Output the (x, y) coordinate of the center of the cell containing the given text.  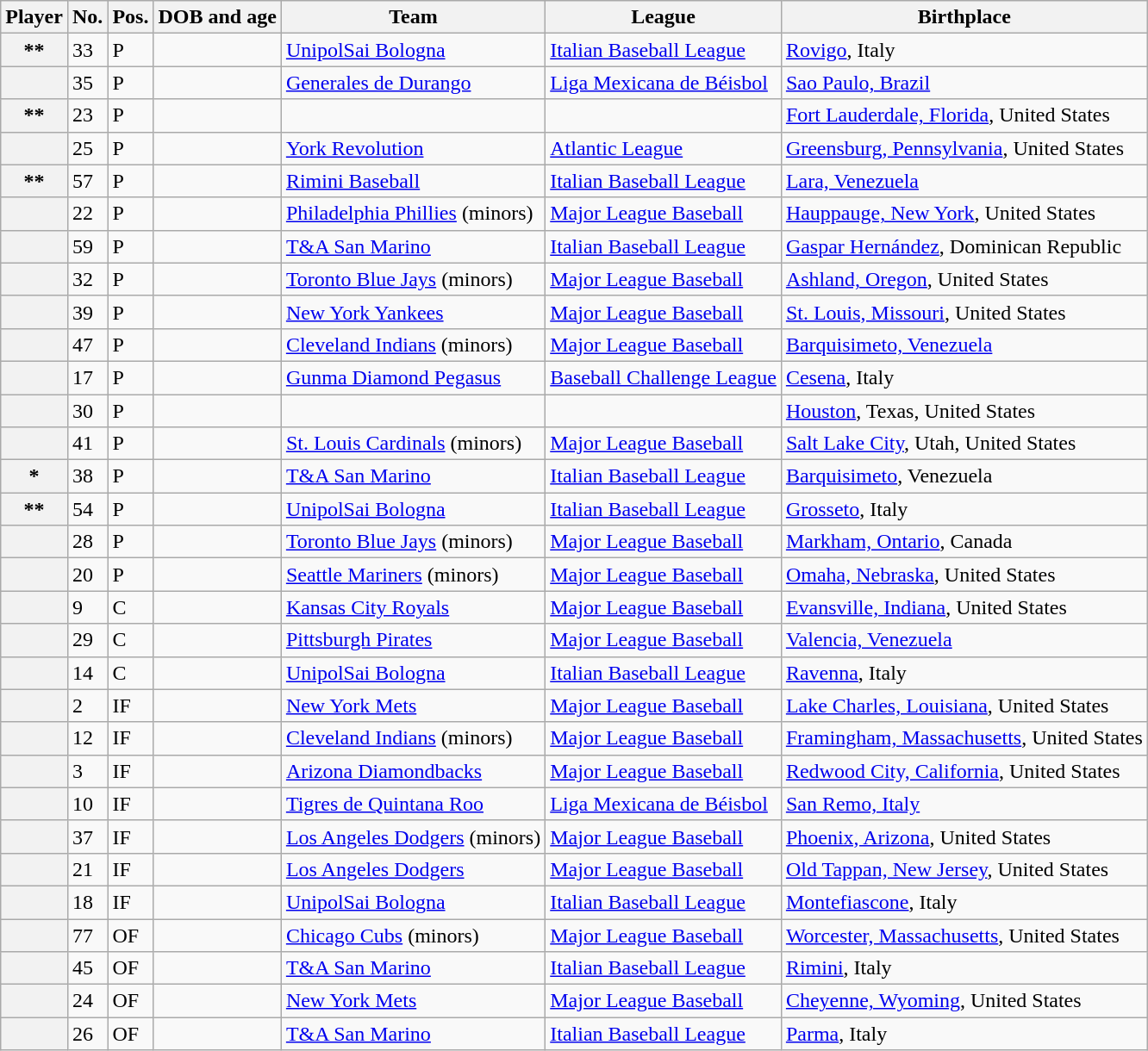
24 (87, 1001)
29 (87, 640)
Hauppauge, New York, United States (964, 214)
21 (87, 869)
18 (87, 902)
Birthplace (964, 17)
32 (87, 279)
54 (87, 509)
Rimini, Italy (964, 968)
14 (87, 673)
Atlantic League (664, 148)
41 (87, 444)
Grosseto, Italy (964, 509)
38 (87, 476)
30 (87, 411)
* (34, 476)
Omaha, Nebraska, United States (964, 575)
Lake Charles, Louisiana, United States (964, 706)
York Revolution (413, 148)
26 (87, 1034)
Montefiascone, Italy (964, 902)
League (664, 17)
New York Yankees (413, 312)
Chicago Cubs (minors) (413, 935)
Ashland, Oregon, United States (964, 279)
12 (87, 738)
Pittsburgh Pirates (413, 640)
St. Louis Cardinals (minors) (413, 444)
Tigres de Quintana Roo (413, 804)
Houston, Texas, United States (964, 411)
Pos. (131, 17)
39 (87, 312)
23 (87, 115)
Team (413, 17)
Sao Paulo, Brazil (964, 83)
Los Angeles Dodgers (413, 869)
Evansville, Indiana, United States (964, 607)
Worcester, Massachusetts, United States (964, 935)
Ravenna, Italy (964, 673)
San Remo, Italy (964, 804)
Cheyenne, Wyoming, United States (964, 1001)
Framingham, Massachusetts, United States (964, 738)
77 (87, 935)
Valencia, Venezuela (964, 640)
Kansas City Royals (413, 607)
Redwood City, California, United States (964, 771)
Salt Lake City, Utah, United States (964, 444)
47 (87, 345)
22 (87, 214)
59 (87, 246)
20 (87, 575)
Cesena, Italy (964, 377)
No. (87, 17)
St. Louis, Missouri, United States (964, 312)
Seattle Mariners (minors) (413, 575)
Markham, Ontario, Canada (964, 542)
17 (87, 377)
Parma, Italy (964, 1034)
57 (87, 181)
25 (87, 148)
Player (34, 17)
Baseball Challenge League (664, 377)
37 (87, 836)
Fort Lauderdale, Florida, United States (964, 115)
DOB and age (217, 17)
9 (87, 607)
45 (87, 968)
2 (87, 706)
Rimini Baseball (413, 181)
Gaspar Hernández, Dominican Republic (964, 246)
Philadelphia Phillies (minors) (413, 214)
Lara, Venezuela (964, 181)
Arizona Diamondbacks (413, 771)
Old Tappan, New Jersey, United States (964, 869)
Gunma Diamond Pegasus (413, 377)
28 (87, 542)
Generales de Durango (413, 83)
10 (87, 804)
35 (87, 83)
Los Angeles Dodgers (minors) (413, 836)
3 (87, 771)
Phoenix, Arizona, United States (964, 836)
Rovigo, Italy (964, 50)
33 (87, 50)
Greensburg, Pennsylvania, United States (964, 148)
